Pinpoint the cell where the given text exists, returning its (x, y) midpoint coordinate. 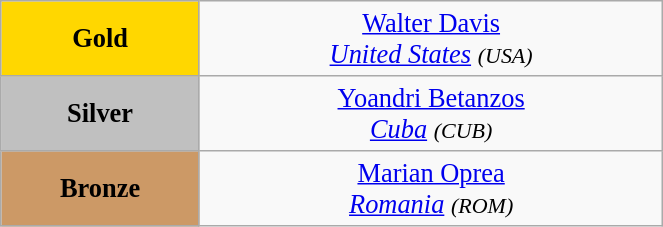
Yoandri BetanzosCuba (CUB) (430, 112)
Gold (100, 38)
Walter DavisUnited States (USA) (430, 38)
Marian OpreaRomania (ROM) (430, 188)
Bronze (100, 188)
Silver (100, 112)
